Provide the (x, y) coordinate of the cell's center where the given text is located.  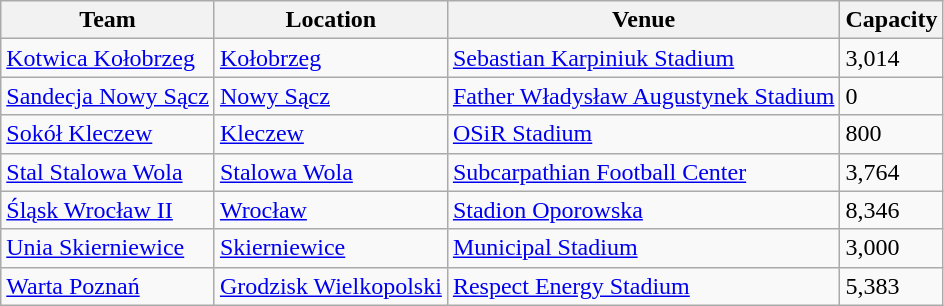
5,383 (892, 286)
Sebastian Karpiniuk Stadium (644, 58)
Kotwica Kołobrzeg (108, 58)
Capacity (892, 20)
Kołobrzeg (330, 58)
Subcarpathian Football Center (644, 172)
Team (108, 20)
Warta Poznań (108, 286)
OSiR Stadium (644, 134)
Stadion Oporowska (644, 210)
Stalowa Wola (330, 172)
8,346 (892, 210)
Kleczew (330, 134)
3,764 (892, 172)
Location (330, 20)
Sandecja Nowy Sącz (108, 96)
Municipal Stadium (644, 248)
Stal Stalowa Wola (108, 172)
0 (892, 96)
3,014 (892, 58)
Venue (644, 20)
3,000 (892, 248)
Wrocław (330, 210)
Śląsk Wrocław II (108, 210)
Unia Skierniewice (108, 248)
Skierniewice (330, 248)
Father Władysław Augustynek Stadium (644, 96)
Nowy Sącz (330, 96)
Grodzisk Wielkopolski (330, 286)
800 (892, 134)
Sokół Kleczew (108, 134)
Respect Energy Stadium (644, 286)
